Find where the given text appears and provide that cell's center as (x, y) coordinate. 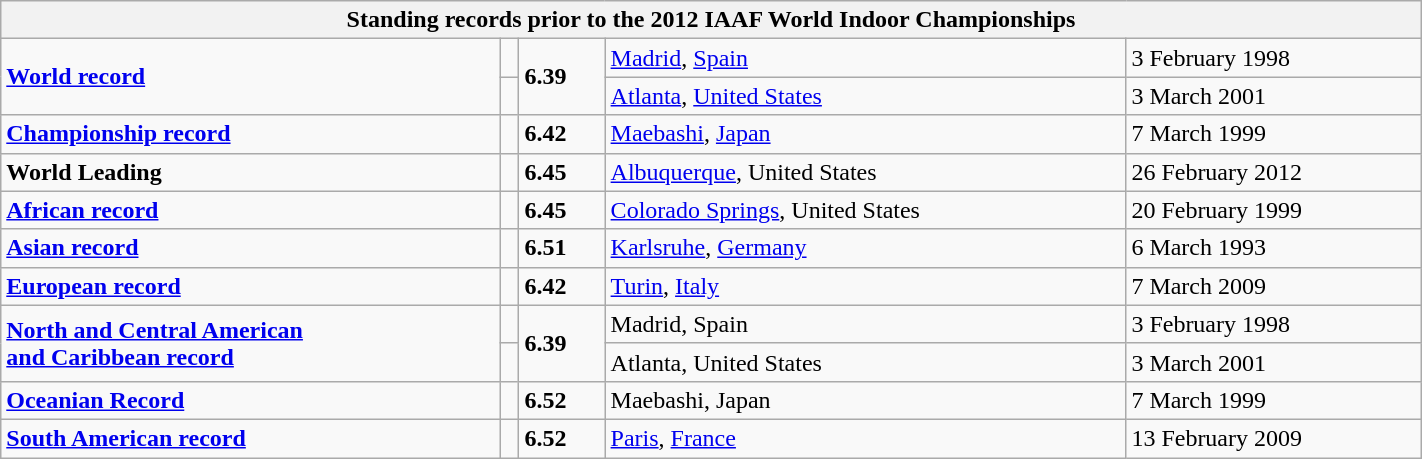
13 February 2009 (1274, 438)
North and Central American and Caribbean record (251, 343)
World Leading (251, 172)
Paris, France (866, 438)
Oceanian Record (251, 400)
Standing records prior to the 2012 IAAF World Indoor Championships (711, 20)
African record (251, 210)
7 March 2009 (1274, 286)
Karlsruhe, Germany (866, 248)
Championship record (251, 134)
6 March 1993 (1274, 248)
South American record (251, 438)
European record (251, 286)
26 February 2012 (1274, 172)
Albuquerque, United States (866, 172)
World record (251, 77)
Asian record (251, 248)
Turin, Italy (866, 286)
20 February 1999 (1274, 210)
6.51 (562, 248)
Colorado Springs, United States (866, 210)
